Scan for the cell matching the given text and deliver its [x, y] coordinate at center. 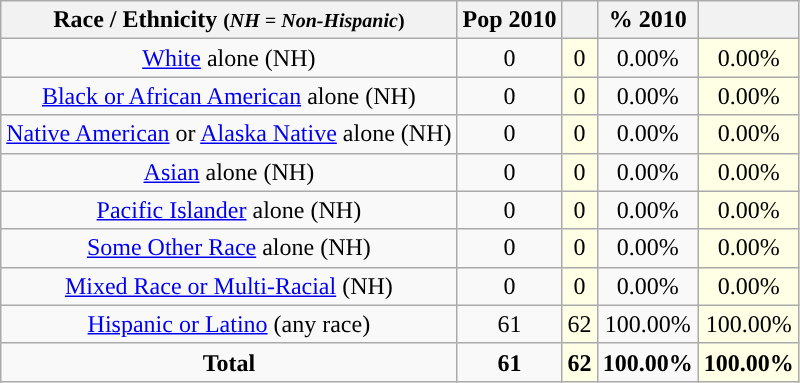
Pacific Islander alone (NH) [229, 210]
Some Other Race alone (NH) [229, 248]
White alone (NH) [229, 58]
% 2010 [648, 20]
Race / Ethnicity (NH = Non-Hispanic) [229, 20]
Native American or Alaska Native alone (NH) [229, 134]
Black or African American alone (NH) [229, 96]
Hispanic or Latino (any race) [229, 324]
Asian alone (NH) [229, 172]
Pop 2010 [510, 20]
Mixed Race or Multi-Racial (NH) [229, 286]
Total [229, 362]
